Provide the [x, y] coordinate of the cell's center where the given text is located.  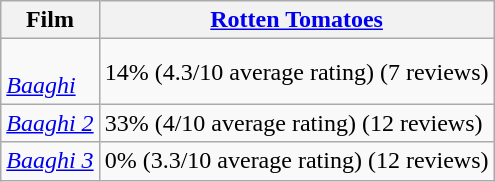
Baaghi [50, 72]
33% (4/10 average rating) (12 reviews) [296, 123]
14% (4.3/10 average rating) (7 reviews) [296, 72]
Rotten Tomatoes [296, 20]
0% (3.3/10 average rating) (12 reviews) [296, 161]
Baaghi 3 [50, 161]
Film [50, 20]
Baaghi 2 [50, 123]
